For the text-containing cell, return its midpoint in (X, Y) coordinate format. 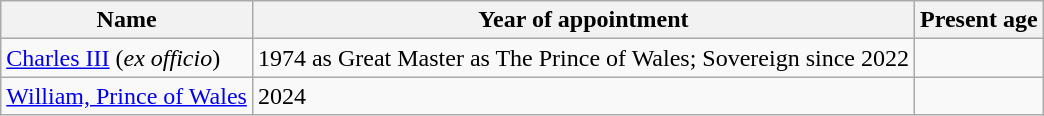
William, Prince of Wales (127, 96)
Year of appointment (583, 20)
1974 as Great Master as The Prince of Wales; Sovereign since 2022 (583, 58)
Name (127, 20)
Present age (980, 20)
Charles III (ex officio) (127, 58)
2024 (583, 96)
